Return [X, Y] of the center of cell containing provided text 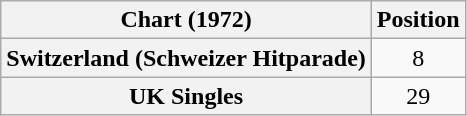
Switzerland (Schweizer Hitparade) [186, 58]
8 [418, 58]
UK Singles [186, 96]
29 [418, 96]
Position [418, 20]
Chart (1972) [186, 20]
